Find where the given text appears and provide that cell's center as (x, y) coordinate. 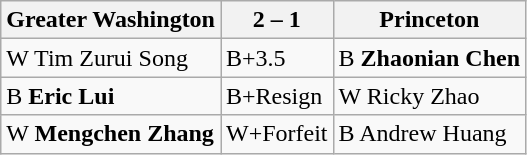
B Zhaonian Chen (429, 58)
W+Forfeit (276, 134)
W Tim Zurui Song (111, 58)
B Andrew Huang (429, 134)
Greater Washington (111, 20)
2 – 1 (276, 20)
Princeton (429, 20)
W Ricky Zhao (429, 96)
B+Resign (276, 96)
B+3.5 (276, 58)
B Eric Lui (111, 96)
W Mengchen Zhang (111, 134)
